Return the (x, y) coordinate for the center point of the cell that contains the specified text.  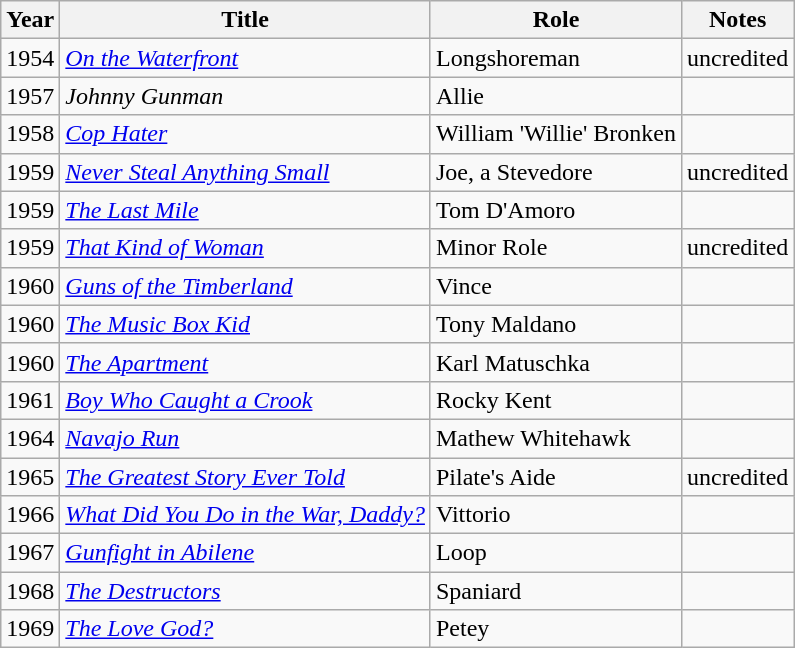
Notes (738, 20)
Spaniard (556, 591)
Role (556, 20)
The Music Box Kid (246, 324)
Gunfight in Abilene (246, 553)
1969 (30, 629)
Navajo Run (246, 438)
That Kind of Woman (246, 248)
Allie (556, 96)
1961 (30, 400)
The Greatest Story Ever Told (246, 477)
Year (30, 20)
1965 (30, 477)
On the Waterfront (246, 58)
The Apartment (246, 362)
Pilate's Aide (556, 477)
The Destructors (246, 591)
Mathew Whitehawk (556, 438)
Guns of the Timberland (246, 286)
1966 (30, 515)
1968 (30, 591)
Rocky Kent (556, 400)
William 'Willie' Bronken (556, 134)
Joe, a Stevedore (556, 172)
Petey (556, 629)
Vittorio (556, 515)
Loop (556, 553)
1954 (30, 58)
Longshoreman (556, 58)
The Last Mile (246, 210)
Tom D'Amoro (556, 210)
Boy Who Caught a Crook (246, 400)
Minor Role (556, 248)
Tony Maldano (556, 324)
What Did You Do in the War, Daddy? (246, 515)
Johnny Gunman (246, 96)
1967 (30, 553)
Karl Matuschka (556, 362)
Never Steal Anything Small (246, 172)
1958 (30, 134)
Vince (556, 286)
Title (246, 20)
The Love God? (246, 629)
Cop Hater (246, 134)
1964 (30, 438)
1957 (30, 96)
